Find where the given text appears and provide that cell's center as (x, y) coordinate. 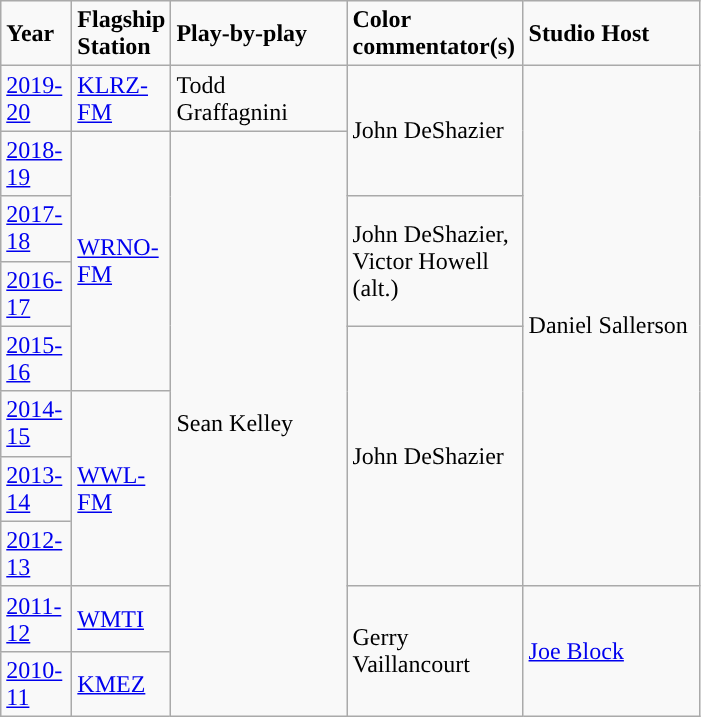
2018-19 (36, 164)
Gerry Vaillancourt (435, 651)
2010-11 (36, 684)
2013-14 (36, 488)
2017-18 (36, 228)
2011-12 (36, 618)
Flagship Station (122, 34)
2012-13 (36, 554)
2019-20 (36, 98)
2015-16 (36, 358)
2014-15 (36, 424)
John DeShazier,Victor Howell (alt.) (435, 261)
KLRZ-FM (122, 98)
Sean Kelley (259, 424)
WMTI (122, 618)
WWL-FM (122, 488)
WRNO-FM (122, 261)
Year (36, 34)
Daniel Sallerson (611, 326)
Todd Graffagnini (259, 98)
Color commentator(s) (435, 34)
Studio Host (611, 34)
KMEZ (122, 684)
Joe Block (611, 651)
2016-17 (36, 294)
Play-by-play (259, 34)
